Scan for the cell matching the given text and deliver its (x, y) coordinate at center. 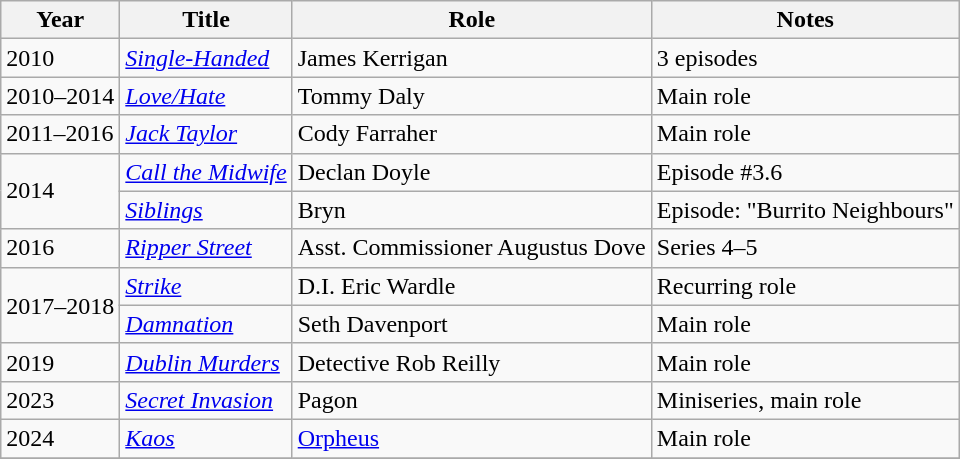
2011–2016 (60, 134)
Damnation (206, 324)
Cody Farraher (472, 134)
Ripper Street (206, 248)
Love/Hate (206, 96)
Detective Rob Reilly (472, 362)
Secret Invasion (206, 400)
2017–2018 (60, 305)
Role (472, 20)
Orpheus (472, 438)
Single-Handed (206, 58)
2024 (60, 438)
Declan Doyle (472, 172)
Jack Taylor (206, 134)
Year (60, 20)
2014 (60, 191)
Miniseries, main role (805, 400)
2010–2014 (60, 96)
Series 4–5 (805, 248)
2010 (60, 58)
Dublin Murders (206, 362)
Recurring role (805, 286)
Bryn (472, 210)
James Kerrigan (472, 58)
Tommy Daly (472, 96)
Episode #3.6 (805, 172)
3 episodes (805, 58)
Call the Midwife (206, 172)
Notes (805, 20)
Title (206, 20)
Kaos (206, 438)
Pagon (472, 400)
Siblings (206, 210)
Episode: "Burrito Neighbours" (805, 210)
Seth Davenport (472, 324)
2019 (60, 362)
D.I. Eric Wardle (472, 286)
Asst. Commissioner Augustus Dove (472, 248)
2016 (60, 248)
Strike (206, 286)
2023 (60, 400)
